From the cell containing the given text, extract its center point as (x, y) coordinate. 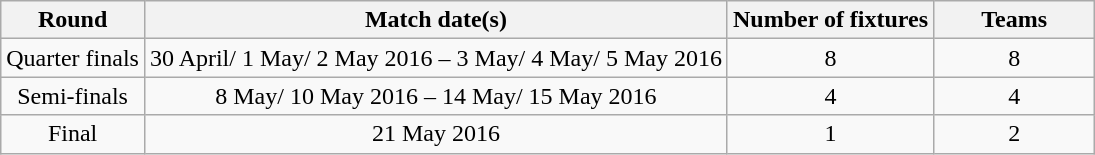
Round (73, 20)
Quarter finals (73, 58)
Final (73, 134)
30 April/ 1 May/ 2 May 2016 – 3 May/ 4 May/ 5 May 2016 (436, 58)
Semi-finals (73, 96)
Match date(s) (436, 20)
1 (830, 134)
Teams (1014, 20)
Number of fixtures (830, 20)
8 May/ 10 May 2016 – 14 May/ 15 May 2016 (436, 96)
2 (1014, 134)
21 May 2016 (436, 134)
